Determine the [X, Y] coordinate at the center of the cell enclosing the given text.  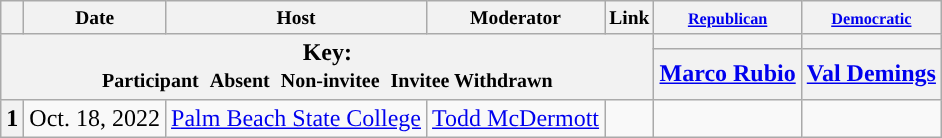
Palm Beach State College [296, 118]
Democratic [871, 18]
Key: Participant Absent Non-invitee Invitee Withdrawn [328, 66]
Val Demings [871, 74]
Marco Rubio [728, 74]
Republican [728, 18]
Date [95, 18]
Todd McDermott [516, 118]
Moderator [516, 18]
1 [12, 118]
Oct. 18, 2022 [95, 118]
Host [296, 18]
Link [630, 18]
